Return (x, y) of the center of cell containing provided text 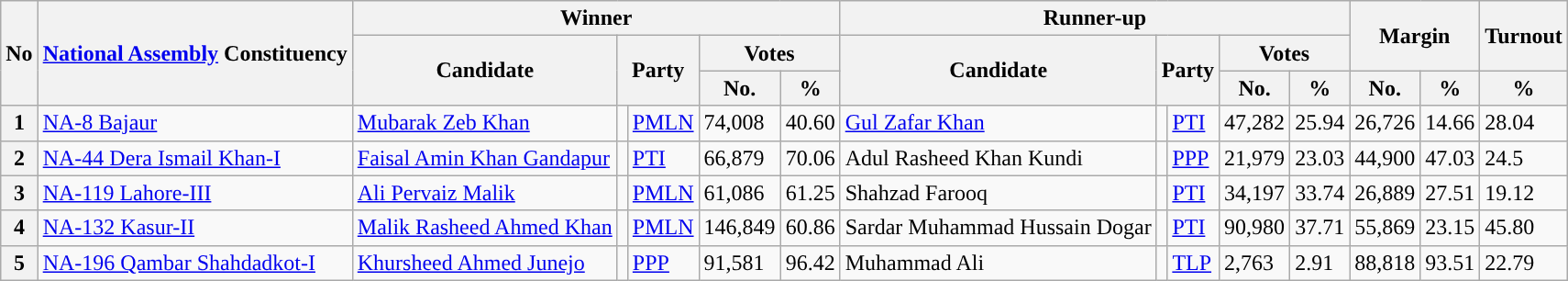
TLP (1194, 263)
47.03 (1451, 158)
Turnout (1524, 36)
4 (19, 228)
28.04 (1524, 123)
Khursheed Ahmed Junejo (484, 263)
NA-44 Dera Ismail Khan-I (194, 158)
47,282 (1254, 123)
Sardar Muhammad Hussain Dogar (998, 228)
23.03 (1320, 158)
61,086 (739, 193)
60.86 (811, 228)
96.42 (811, 263)
Winner (596, 18)
26,726 (1385, 123)
37.71 (1320, 228)
61.25 (811, 193)
90,980 (1254, 228)
34,197 (1254, 193)
45.80 (1524, 228)
Shahzad Farooq (998, 193)
Margin (1415, 36)
NA-196 Qambar Shahdadkot-I (194, 263)
44,900 (1385, 158)
No (19, 53)
Runner-up (1095, 18)
NA-8 Bajaur (194, 123)
5 (19, 263)
14.66 (1451, 123)
Gul Zafar Khan (998, 123)
2 (19, 158)
25.94 (1320, 123)
55,869 (1385, 228)
1 (19, 123)
70.06 (811, 158)
33.74 (1320, 193)
Muhammad Ali (998, 263)
74,008 (739, 123)
91,581 (739, 263)
66,879 (739, 158)
NA-132 Kasur-II (194, 228)
27.51 (1451, 193)
93.51 (1451, 263)
3 (19, 193)
Adul Rasheed Khan Kundi (998, 158)
40.60 (811, 123)
National Assembly Constituency (194, 53)
Faisal Amin Khan Gandapur (484, 158)
23.15 (1451, 228)
22.79 (1524, 263)
Mubarak Zeb Khan (484, 123)
Ali Pervaiz Malik (484, 193)
21,979 (1254, 158)
19.12 (1524, 193)
146,849 (739, 228)
2,763 (1254, 263)
NA-119 Lahore-III (194, 193)
2.91 (1320, 263)
Malik Rasheed Ahmed Khan (484, 228)
24.5 (1524, 158)
88,818 (1385, 263)
26,889 (1385, 193)
